Extract the [x, y] coordinate from the center of the cell holding the provided text.  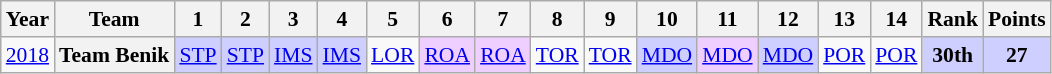
Team Benik [114, 55]
13 [844, 19]
Rank [952, 19]
27 [1017, 55]
Points [1017, 19]
1 [198, 19]
11 [728, 19]
4 [342, 19]
6 [447, 19]
Team [114, 19]
2 [246, 19]
7 [503, 19]
12 [788, 19]
30th [952, 55]
Year [28, 19]
14 [896, 19]
5 [392, 19]
9 [610, 19]
LOR [392, 55]
10 [668, 19]
8 [558, 19]
3 [294, 19]
2018 [28, 55]
